Return [x, y] of the center of cell containing provided text 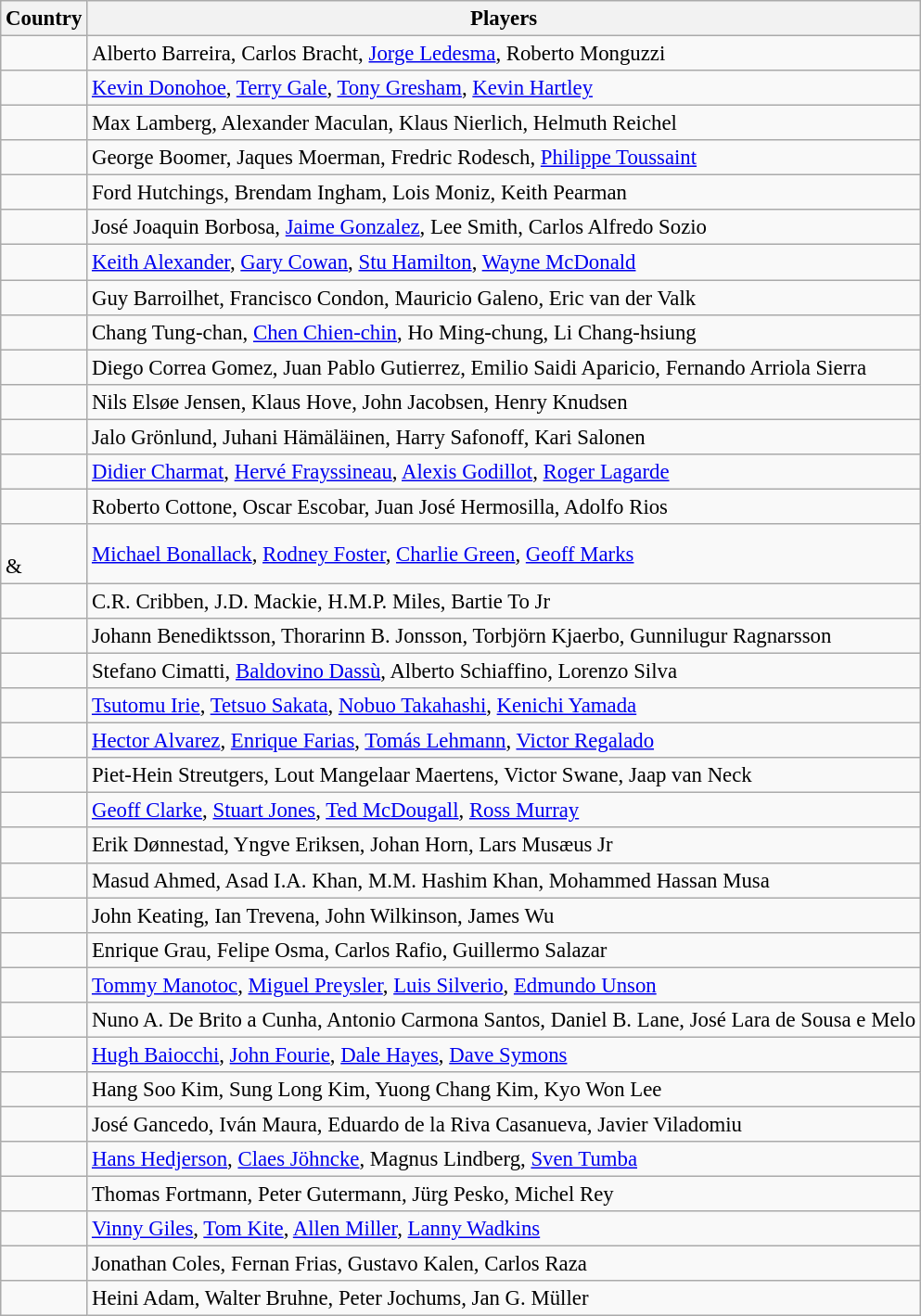
Ford Hutchings, Brendam Ingham, Lois Moniz, Keith Pearman [505, 193]
Heini Adam, Walter Bruhne, Peter Jochums, Jan G. Müller [505, 1298]
Roberto Cottone, Oscar Escobar, Juan José Hermosilla, Adolfo Rios [505, 506]
Piet-Hein Streutgers, Lout Mangelaar Maertens, Victor Swane, Jaap van Neck [505, 775]
Hang Soo Kim, Sung Long Kim, Yuong Chang Kim, Kyo Won Lee [505, 1090]
Keith Alexander, Gary Cowan, Stu Hamilton, Wayne McDonald [505, 262]
Michael Bonallack, Rodney Foster, Charlie Green, Geoff Marks [505, 555]
Jonathan Coles, Fernan Frias, Gustavo Kalen, Carlos Raza [505, 1264]
Hans Hedjerson, Claes Jöhncke, Magnus Lindberg, Sven Tumba [505, 1159]
C.R. Cribben, J.D. Mackie, H.M.P. Miles, Bartie To Jr [505, 601]
Masud Ahmed, Asad I.A. Khan, M.M. Hashim Khan, Mohammed Hassan Musa [505, 880]
Country [45, 19]
Nils Elsøe Jensen, Klaus Hove, John Jacobsen, Henry Knudsen [505, 402]
Kevin Donohoe, Terry Gale, Tony Gresham, Kevin Hartley [505, 88]
John Keating, Ian Trevena, John Wilkinson, James Wu [505, 915]
Stefano Cimatti, Baldovino Dassù, Alberto Schiaffino, Lorenzo Silva [505, 671]
& [45, 555]
José Gancedo, Iván Maura, Eduardo de la Riva Casanueva, Javier Viladomiu [505, 1124]
Chang Tung-chan, Chen Chien-chin, Ho Ming-chung, Li Chang-hsiung [505, 332]
Hugh Baiocchi, John Fourie, Dale Hayes, Dave Symons [505, 1054]
Erik Dønnestad, Yngve Eriksen, Johan Horn, Lars Musæus Jr [505, 846]
Thomas Fortmann, Peter Gutermann, Jürg Pesko, Michel Rey [505, 1195]
José Joaquin Borbosa, Jaime Gonzalez, Lee Smith, Carlos Alfredo Sozio [505, 227]
Vinny Giles, Tom Kite, Allen Miller, Lanny Wadkins [505, 1229]
Geoff Clarke, Stuart Jones, Ted McDougall, Ross Murray [505, 811]
Alberto Barreira, Carlos Bracht, Jorge Ledesma, Roberto Monguzzi [505, 54]
Hector Alvarez, Enrique Farias, Tomás Lehmann, Victor Regalado [505, 741]
Enrique Grau, Felipe Osma, Carlos Rafio, Guillermo Salazar [505, 950]
Didier Charmat, Hervé Frayssineau, Alexis Godillot, Roger Lagarde [505, 472]
Players [505, 19]
George Boomer, Jaques Moerman, Fredric Rodesch, Philippe Toussaint [505, 158]
Guy Barroilhet, Francisco Condon, Mauricio Galeno, Eric van der Valk [505, 298]
Tsutomu Irie, Tetsuo Sakata, Nobuo Takahashi, Kenichi Yamada [505, 706]
Max Lamberg, Alexander Maculan, Klaus Nierlich, Helmuth Reichel [505, 123]
Johann Benediktsson, Thorarinn B. Jonsson, Torbjörn Kjaerbo, Gunnilugur Ragnarsson [505, 636]
Nuno A. De Brito a Cunha, Antonio Carmona Santos, Daniel B. Lane, José Lara de Sousa e Melo [505, 1020]
Jalo Grönlund, Juhani Hämäläinen, Harry Safonoff, Kari Salonen [505, 437]
Tommy Manotoc, Miguel Preysler, Luis Silverio, Edmundo Unson [505, 985]
Diego Correa Gomez, Juan Pablo Gutierrez, Emilio Saidi Aparicio, Fernando Arriola Sierra [505, 367]
